Output the (x, y) coordinate of the center of the cell containing the given text.  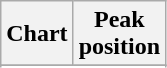
Chart (37, 34)
Peak position (119, 34)
